Output the (X, Y) coordinate of the center of the cell containing the given text.  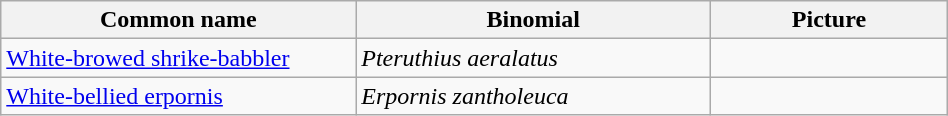
Picture (830, 20)
White-bellied erpornis (178, 96)
Binomial (534, 20)
Erpornis zantholeuca (534, 96)
Common name (178, 20)
White-browed shrike-babbler (178, 58)
Pteruthius aeralatus (534, 58)
